Return the [X, Y] coordinate for the center point of the cell that contains the specified text.  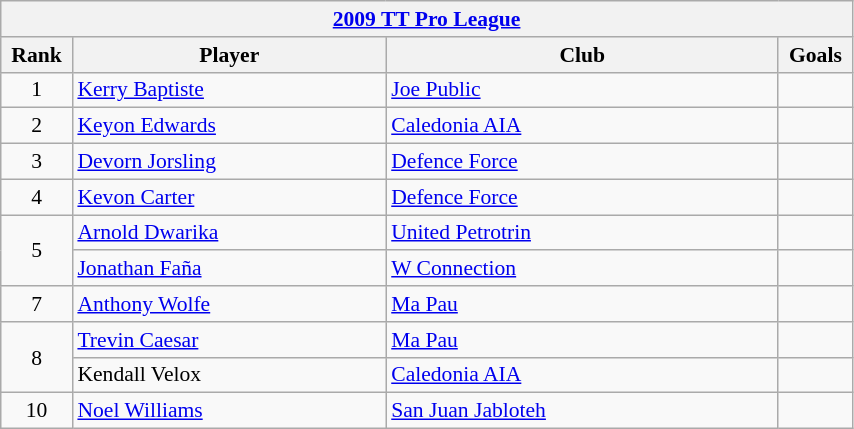
Kerry Baptiste [229, 90]
4 [37, 197]
Rank [37, 55]
Trevin Caesar [229, 340]
Noel Williams [229, 411]
San Juan Jabloteh [582, 411]
W Connection [582, 269]
Devorn Jorsling [229, 162]
7 [37, 304]
Jonathan Faña [229, 269]
1 [37, 90]
8 [37, 358]
United Petrotrin [582, 233]
Player [229, 55]
Keyon Edwards [229, 126]
Goals [815, 55]
2009 TT Pro League [427, 19]
3 [37, 162]
Kendall Velox [229, 375]
Joe Public [582, 90]
10 [37, 411]
Anthony Wolfe [229, 304]
Club [582, 55]
Kevon Carter [229, 197]
5 [37, 250]
2 [37, 126]
Arnold Dwarika [229, 233]
